Extract the (X, Y) coordinate from the center of the cell holding the provided text.  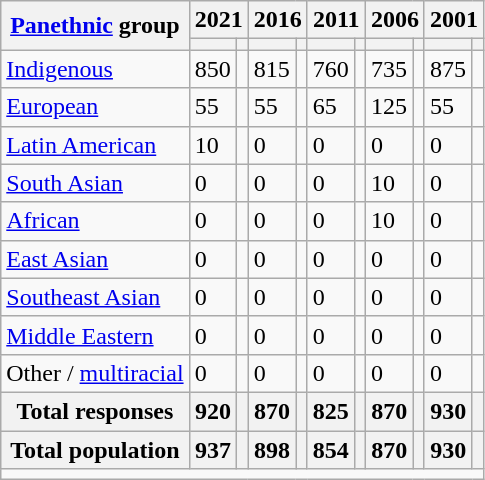
Total responses (95, 411)
937 (213, 449)
Middle Eastern (95, 335)
2011 (336, 20)
2021 (218, 20)
850 (213, 69)
Southeast Asian (95, 297)
2006 (394, 20)
East Asian (95, 259)
Panethnic group (95, 26)
African (95, 221)
875 (448, 69)
2016 (278, 20)
815 (272, 69)
South Asian (95, 183)
920 (213, 411)
Latin American (95, 145)
125 (389, 107)
760 (330, 69)
854 (330, 449)
898 (272, 449)
Total population (95, 449)
Other / multiracial (95, 373)
65 (330, 107)
735 (389, 69)
825 (330, 411)
European (95, 107)
Indigenous (95, 69)
2001 (454, 20)
